Return [X, Y] of the center of cell containing provided text 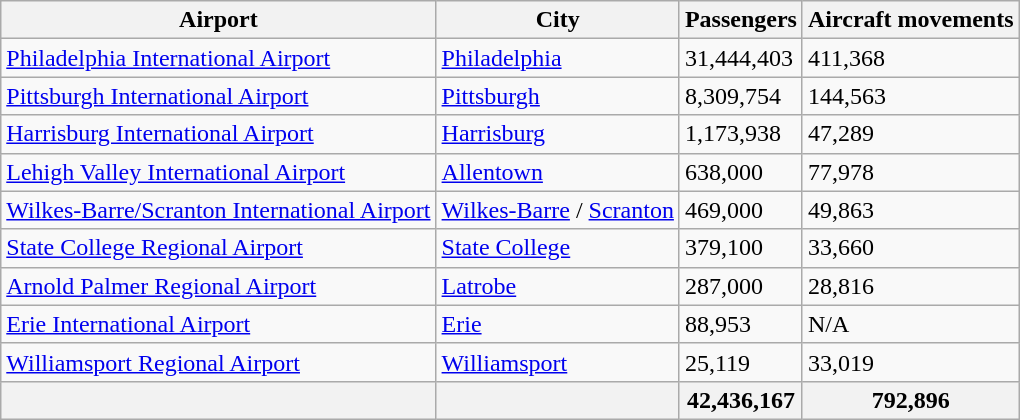
42,436,167 [740, 400]
Pittsburgh [558, 96]
31,444,403 [740, 58]
Wilkes-Barre/Scranton International Airport [218, 210]
287,000 [740, 286]
28,816 [910, 286]
Arnold Palmer Regional Airport [218, 286]
Erie [558, 324]
47,289 [910, 134]
State College Regional Airport [218, 248]
379,100 [740, 248]
Wilkes-Barre / Scranton [558, 210]
Erie International Airport [218, 324]
Pittsburgh International Airport [218, 96]
77,978 [910, 172]
25,119 [740, 362]
Williamsport Regional Airport [218, 362]
Aircraft movements [910, 20]
88,953 [740, 324]
792,896 [910, 400]
49,863 [910, 210]
8,309,754 [740, 96]
33,019 [910, 362]
411,368 [910, 58]
Airport [218, 20]
Harrisburg [558, 134]
City [558, 20]
Philadelphia [558, 58]
Philadelphia International Airport [218, 58]
State College [558, 248]
144,563 [910, 96]
Latrobe [558, 286]
N/A [910, 324]
Williamsport [558, 362]
Allentown [558, 172]
638,000 [740, 172]
Harrisburg International Airport [218, 134]
469,000 [740, 210]
1,173,938 [740, 134]
Lehigh Valley International Airport [218, 172]
33,660 [910, 248]
Passengers [740, 20]
